Identify which cell holds the provided text, then report its [X, Y] central coordinate. 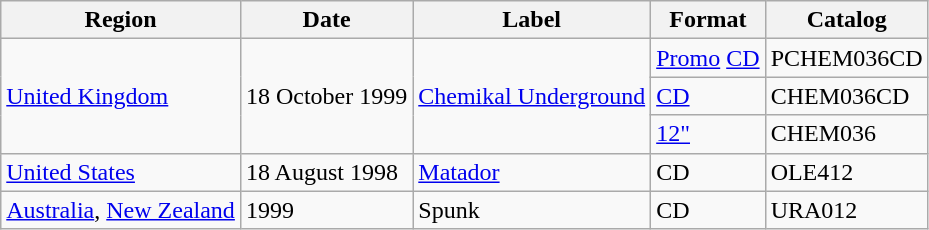
Spunk [532, 210]
PCHEM036CD [846, 58]
Matador [532, 172]
Date [326, 20]
URA012 [846, 210]
Format [708, 20]
United Kingdom [121, 96]
12" [708, 134]
18 August 1998 [326, 172]
Region [121, 20]
1999 [326, 210]
CHEM036CD [846, 96]
Label [532, 20]
CHEM036 [846, 134]
Australia, New Zealand [121, 210]
Chemikal Underground [532, 96]
Promo CD [708, 58]
OLE412 [846, 172]
Catalog [846, 20]
United States [121, 172]
18 October 1999 [326, 96]
